Return (x, y) of the center of cell containing provided text 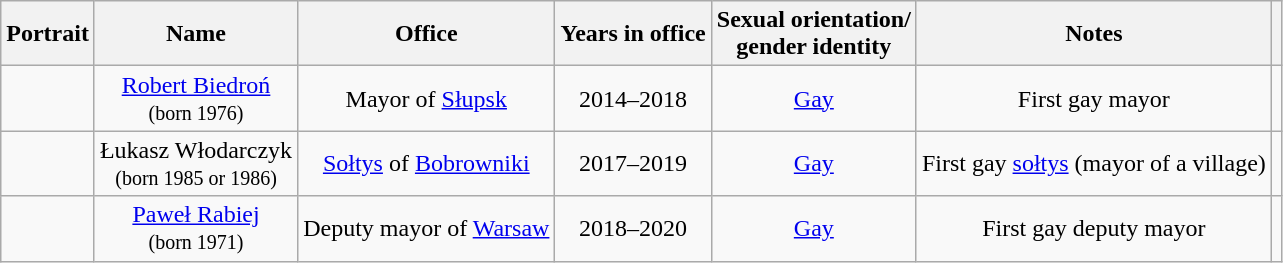
2014–2018 (633, 98)
Years in office (633, 34)
Mayor of Słupsk (426, 98)
Paweł Rabiej(born 1971) (196, 228)
Notes (1094, 34)
2017–2019 (633, 164)
First gay deputy mayor (1094, 228)
Office (426, 34)
First gay sołtys (mayor of a village) (1094, 164)
First gay mayor (1094, 98)
Sołtys of Bobrowniki (426, 164)
Portrait (48, 34)
Łukasz Włodarczyk(born 1985 or 1986) (196, 164)
Sexual orientation/gender identity (814, 34)
Deputy mayor of Warsaw (426, 228)
Name (196, 34)
2018–2020 (633, 228)
Robert Biedroń(born 1976) (196, 98)
